Return [x, y] of the center of cell containing provided text 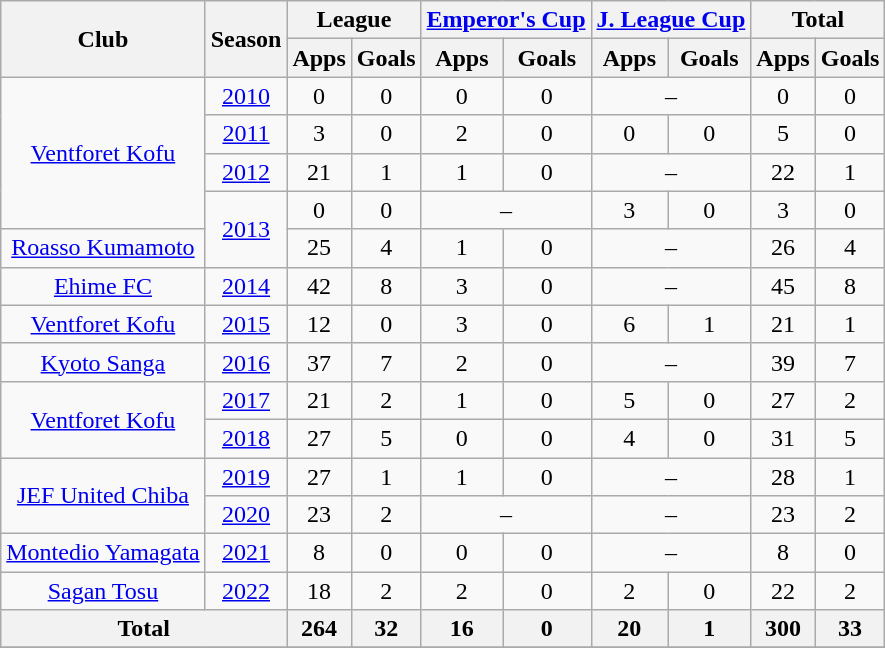
Montedio Yamagata [103, 553]
20 [630, 629]
28 [783, 477]
2021 [246, 553]
2014 [246, 286]
2010 [246, 96]
18 [319, 591]
2022 [246, 591]
32 [386, 629]
25 [319, 248]
2020 [246, 515]
31 [783, 438]
JEF United Chiba [103, 496]
2011 [246, 134]
Ehime FC [103, 286]
League [354, 20]
2012 [246, 172]
2013 [246, 229]
2015 [246, 324]
Sagan Tosu [103, 591]
37 [319, 362]
2017 [246, 400]
16 [462, 629]
264 [319, 629]
Club [103, 39]
Season [246, 39]
45 [783, 286]
2016 [246, 362]
J. League Cup [671, 20]
Kyoto Sanga [103, 362]
6 [630, 324]
2018 [246, 438]
33 [850, 629]
300 [783, 629]
Roasso Kumamoto [103, 248]
2019 [246, 477]
Emperor's Cup [506, 20]
42 [319, 286]
39 [783, 362]
12 [319, 324]
26 [783, 248]
